Locate the cell with the specified text and output its (X, Y) center coordinate. 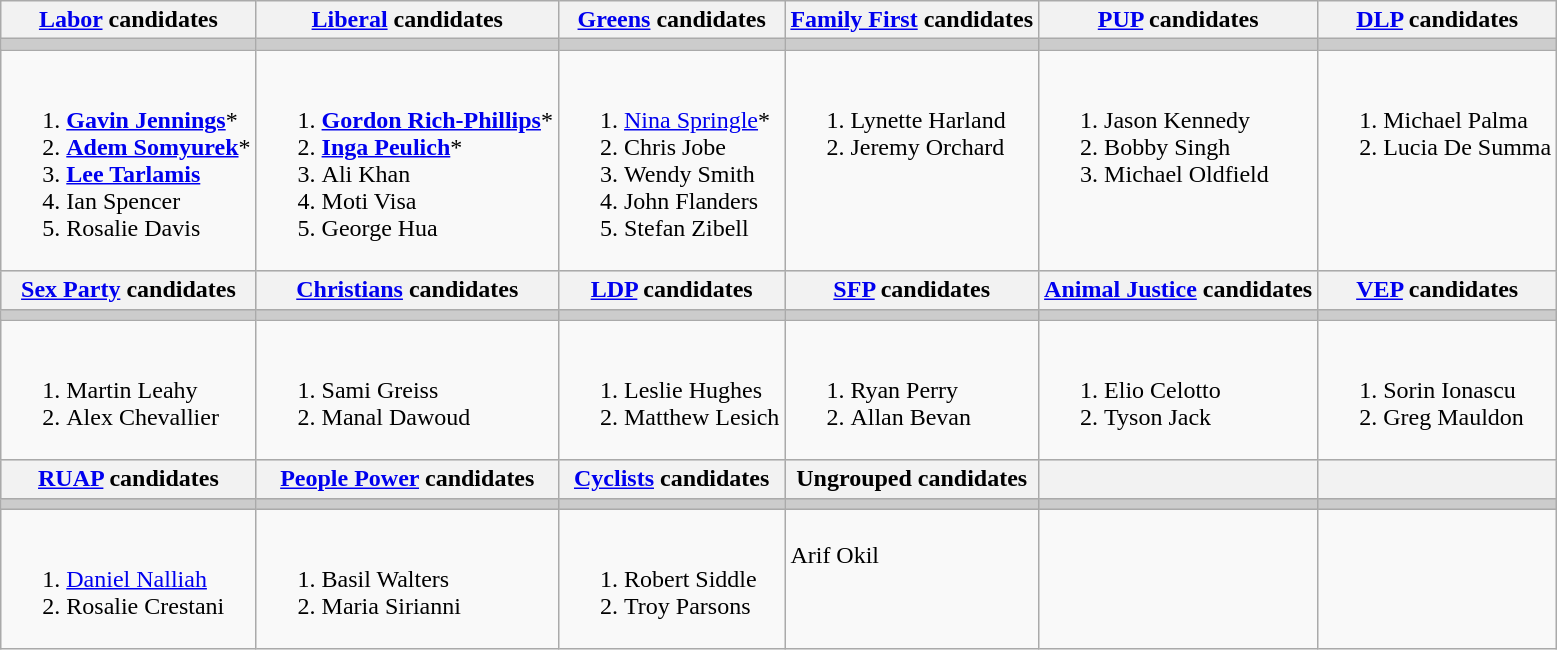
Jason KennedyBobby SinghMichael Oldfield (1178, 160)
Gordon Rich-Phillips*Inga Peulich*Ali KhanMoti VisaGeorge Hua (407, 160)
Sorin IonascuGreg Mauldon (1438, 390)
Leslie HughesMatthew Lesich (671, 390)
Sex Party candidates (128, 290)
Cyclists candidates (671, 479)
Family First candidates (912, 20)
Liberal candidates (407, 20)
People Power candidates (407, 479)
Arif Okil (912, 579)
Christians candidates (407, 290)
Robert SiddleTroy Parsons (671, 579)
Ungrouped candidates (912, 479)
Sami GreissManal Dawoud (407, 390)
Nina Springle*Chris JobeWendy SmithJohn FlandersStefan Zibell (671, 160)
Gavin Jennings*Adem Somyurek*Lee TarlamisIan SpencerRosalie Davis (128, 160)
LDP candidates (671, 290)
DLP candidates (1438, 20)
Daniel NalliahRosalie Crestani (128, 579)
RUAP candidates (128, 479)
Michael PalmaLucia De Summa (1438, 160)
VEP candidates (1438, 290)
Greens candidates (671, 20)
PUP candidates (1178, 20)
SFP candidates (912, 290)
Ryan PerryAllan Bevan (912, 390)
Martin LeahyAlex Chevallier (128, 390)
Lynette HarlandJeremy Orchard (912, 160)
Animal Justice candidates (1178, 290)
Elio CelottoTyson Jack (1178, 390)
Basil WaltersMaria Sirianni (407, 579)
Labor candidates (128, 20)
